Scan for the cell matching the given text and deliver its [x, y] coordinate at center. 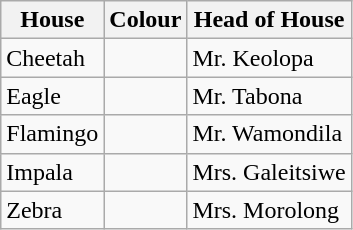
Colour [146, 20]
Mrs. Morolong [269, 210]
Impala [52, 172]
Head of House [269, 20]
Zebra [52, 210]
Cheetah [52, 58]
Mr. Tabona [269, 96]
House [52, 20]
Mrs. Galeitsiwe [269, 172]
Mr. Wamondila [269, 134]
Flamingo [52, 134]
Mr. Keolopa [269, 58]
Eagle [52, 96]
